Capture the cell that displays the provided text and extract its (x, y) central coordinate. 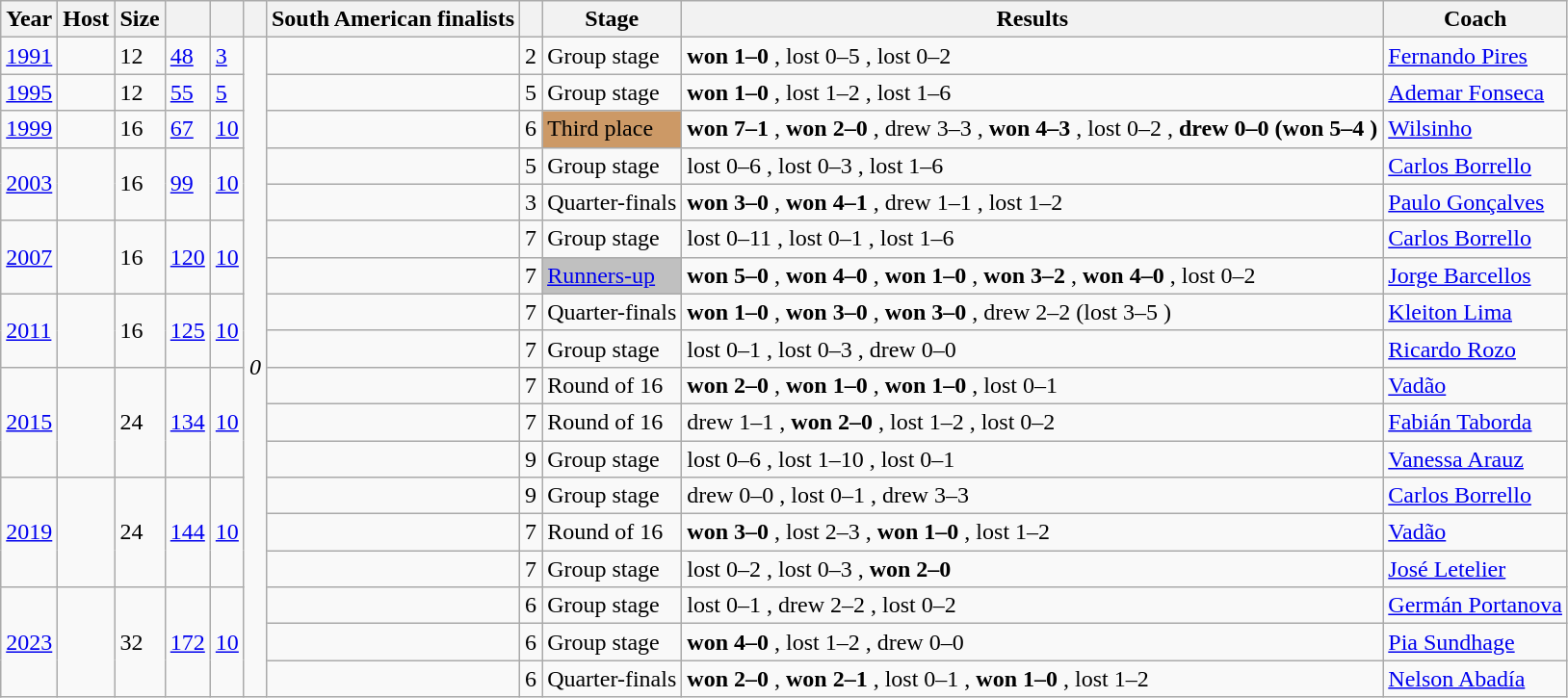
Fernando Pires (1476, 56)
José Letelier (1476, 569)
1991 (29, 56)
144 (187, 532)
134 (187, 422)
Wilsinho (1476, 129)
2 (532, 56)
Ademar Fonseca (1476, 92)
48 (187, 56)
2011 (29, 330)
Vanessa Arauz (1476, 459)
2003 (29, 184)
Runners-up (613, 275)
1995 (29, 92)
Paulo Gonçalves (1476, 202)
lost 0–11 , lost 0–1 , lost 1–6 (1032, 239)
lost 0–6 , lost 0–3 , lost 1–6 (1032, 166)
32 (140, 642)
lost 0–1 , lost 0–3 , drew 0–0 (1032, 349)
Pia Sundhage (1476, 642)
Ricardo Rozo (1476, 349)
Third place (613, 129)
won 5–0 , won 4–0 , won 1–0 , won 3–2 , won 4–0 , lost 0–2 (1032, 275)
172 (187, 642)
55 (187, 92)
Kleiton Lima (1476, 312)
Coach (1476, 19)
won 1–0 , lost 1–2 , lost 1–6 (1032, 92)
won 3–0 , lost 2–3 , won 1–0 , lost 1–2 (1032, 532)
drew 1–1 , won 2–0 , lost 1–2 , lost 0–2 (1032, 422)
won 3–0 , won 4–1 , drew 1–1 , lost 1–2 (1032, 202)
won 4–0 , lost 1–2 , drew 0–0 (1032, 642)
0 (254, 368)
2007 (29, 257)
Year (29, 19)
2019 (29, 532)
won 2–0 , won 1–0 , won 1–0 , lost 0–1 (1032, 385)
Nelson Abadía (1476, 679)
67 (187, 129)
Host (87, 19)
Fabián Taborda (1476, 422)
2023 (29, 642)
won 1–0 , lost 0–5 , lost 0–2 (1032, 56)
125 (187, 330)
120 (187, 257)
lost 0–6 , lost 1–10 , lost 0–1 (1032, 459)
Size (140, 19)
won 1–0 , won 3–0 , won 3–0 , drew 2–2 (lost 3–5 ) (1032, 312)
2015 (29, 422)
South American finalists (393, 19)
99 (187, 184)
Jorge Barcellos (1476, 275)
lost 0–1 , drew 2–2 , lost 0–2 (1032, 606)
Germán Portanova (1476, 606)
drew 0–0 , lost 0–1 , drew 3–3 (1032, 496)
lost 0–2 , lost 0–3 , won 2–0 (1032, 569)
won 2–0 , won 2–1 , lost 0–1 , won 1–0 , lost 1–2 (1032, 679)
1999 (29, 129)
won 7–1 , won 2–0 , drew 3–3 , won 4–3 , lost 0–2 , drew 0–0 (won 5–4 ) (1032, 129)
Stage (613, 19)
Results (1032, 19)
